From the cell containing the given text, extract its center point as [x, y] coordinate. 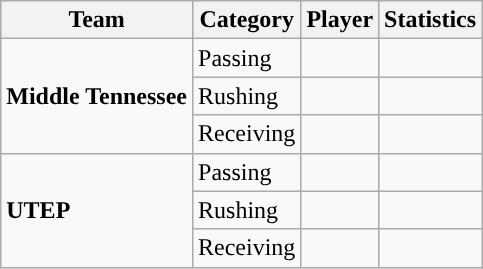
Player [340, 20]
Category [247, 20]
Statistics [430, 20]
UTEP [97, 210]
Team [97, 20]
Middle Tennessee [97, 96]
